Provide the [x, y] coordinate of the cell's center where the given text is located.  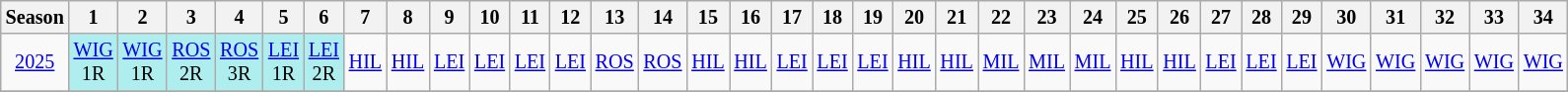
25 [1136, 18]
17 [793, 18]
9 [450, 18]
4 [239, 18]
LEI2R [323, 62]
29 [1302, 18]
6 [323, 18]
30 [1346, 18]
15 [708, 18]
28 [1260, 18]
32 [1445, 18]
8 [408, 18]
23 [1047, 18]
7 [365, 18]
31 [1395, 18]
10 [489, 18]
14 [663, 18]
ROS2R [191, 62]
18 [832, 18]
33 [1494, 18]
1 [94, 18]
2025 [36, 62]
22 [1002, 18]
5 [284, 18]
19 [872, 18]
20 [913, 18]
21 [957, 18]
2 [143, 18]
11 [531, 18]
24 [1093, 18]
34 [1543, 18]
12 [570, 18]
Season [36, 18]
16 [751, 18]
27 [1221, 18]
LEI1R [284, 62]
ROS3R [239, 62]
13 [615, 18]
26 [1179, 18]
3 [191, 18]
